Capture the cell that displays the provided text and extract its [x, y] central coordinate. 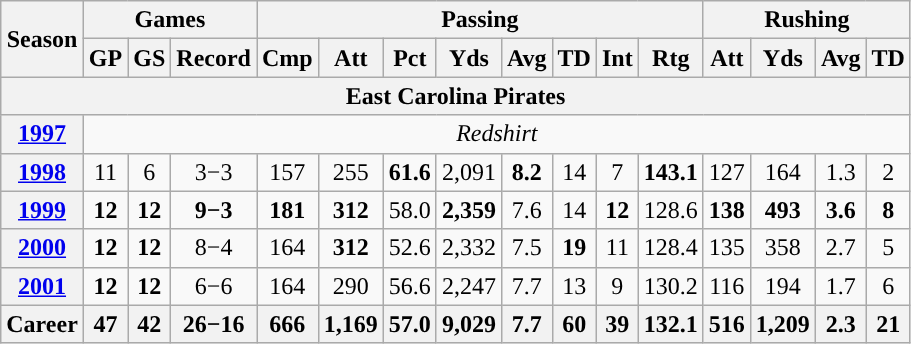
2 [888, 172]
Redshirt [496, 134]
East Carolina Pirates [456, 96]
GP [105, 58]
Career [42, 324]
1997 [42, 134]
1,169 [350, 324]
138 [726, 210]
7 [617, 172]
1998 [42, 172]
2.3 [840, 324]
8.2 [526, 172]
21 [888, 324]
135 [726, 248]
52.6 [410, 248]
8−4 [214, 248]
132.1 [670, 324]
255 [350, 172]
1.7 [840, 286]
516 [726, 324]
47 [105, 324]
Pct [410, 58]
Rushing [806, 20]
128.4 [670, 248]
26−16 [214, 324]
143.1 [670, 172]
2,359 [468, 210]
9 [617, 286]
2.7 [840, 248]
9−3 [214, 210]
290 [350, 286]
7.5 [526, 248]
3.6 [840, 210]
128.6 [670, 210]
116 [726, 286]
2,091 [468, 172]
127 [726, 172]
666 [287, 324]
61.6 [410, 172]
194 [782, 286]
19 [574, 248]
GS [150, 58]
Record [214, 58]
Int [617, 58]
2,332 [468, 248]
56.6 [410, 286]
7.6 [526, 210]
6−6 [214, 286]
8 [888, 210]
130.2 [670, 286]
57.0 [410, 324]
Games [170, 20]
5 [888, 248]
157 [287, 172]
13 [574, 286]
39 [617, 324]
1.3 [840, 172]
60 [574, 324]
3−3 [214, 172]
Rtg [670, 58]
42 [150, 324]
493 [782, 210]
2000 [42, 248]
1999 [42, 210]
358 [782, 248]
58.0 [410, 210]
Season [42, 39]
181 [287, 210]
2001 [42, 286]
9,029 [468, 324]
Cmp [287, 58]
1,209 [782, 324]
Passing [480, 20]
2,247 [468, 286]
